From the cell containing the given text, extract its center point as (x, y) coordinate. 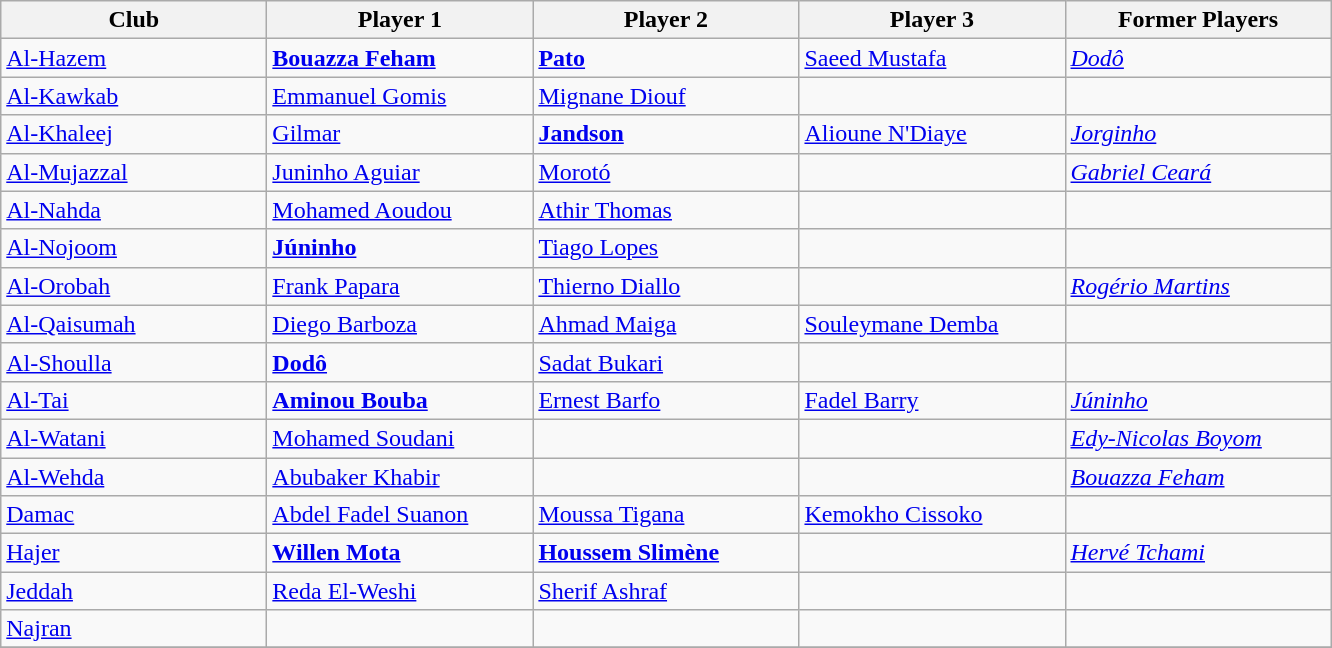
Aminou Bouba (400, 400)
Al-Nojoom (134, 248)
Jandson (666, 134)
Mohamed Soudani (400, 438)
Sherif Ashraf (666, 591)
Al-Shoulla (134, 362)
Al-Nahda (134, 210)
Abubaker Khabir (400, 477)
Fadel Barry (932, 400)
Jorginho (1198, 134)
Al-Mujazzal (134, 172)
Gilmar (400, 134)
Souleymane Demba (932, 324)
Kemokho Cissoko (932, 515)
Willen Mota (400, 553)
Edy-Nicolas Boyom (1198, 438)
Juninho Aguiar (400, 172)
Hajer (134, 553)
Al-Qaisumah (134, 324)
Najran (134, 629)
Pato (666, 58)
Mohamed Aoudou (400, 210)
Hervé Tchami (1198, 553)
Frank Papara (400, 286)
Thierno Diallo (666, 286)
Saeed Mustafa (932, 58)
Diego Barboza (400, 324)
Damac (134, 515)
Morotó (666, 172)
Player 2 (666, 20)
Jeddah (134, 591)
Al-Orobah (134, 286)
Emmanuel Gomis (400, 96)
Ahmad Maiga (666, 324)
Gabriel Ceará (1198, 172)
Club (134, 20)
Moussa Tigana (666, 515)
Abdel Fadel Suanon (400, 515)
Reda El-Weshi (400, 591)
Mignane Diouf (666, 96)
Athir Thomas (666, 210)
Sadat Bukari (666, 362)
Alioune N'Diaye (932, 134)
Rogério Martins (1198, 286)
Former Players (1198, 20)
Al-Kawkab (134, 96)
Al-Watani (134, 438)
Al-Tai (134, 400)
Player 1 (400, 20)
Al-Wehda (134, 477)
Tiago Lopes (666, 248)
Al-Khaleej (134, 134)
Player 3 (932, 20)
Houssem Slimène (666, 553)
Al-Hazem (134, 58)
Ernest Barfo (666, 400)
